Provide the (x, y) coordinate of the cell's center where the given text is located.  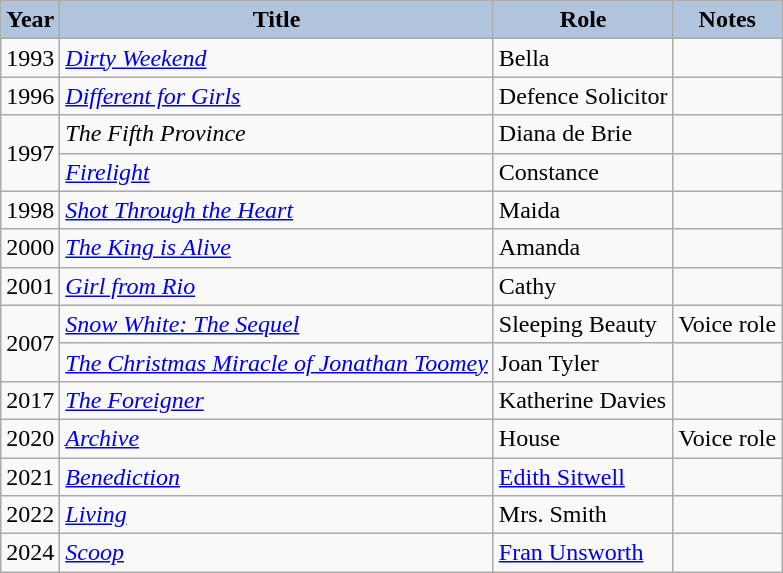
1997 (30, 153)
2020 (30, 438)
2000 (30, 248)
The King is Alive (277, 248)
Dirty Weekend (277, 58)
Sleeping Beauty (583, 324)
2007 (30, 343)
Diana de Brie (583, 134)
Archive (277, 438)
Bella (583, 58)
Snow White: The Sequel (277, 324)
The Foreigner (277, 400)
The Fifth Province (277, 134)
Fran Unsworth (583, 553)
1996 (30, 96)
2024 (30, 553)
Joan Tyler (583, 362)
1993 (30, 58)
Girl from Rio (277, 286)
House (583, 438)
Constance (583, 172)
Edith Sitwell (583, 477)
Scoop (277, 553)
Role (583, 20)
Shot Through the Heart (277, 210)
Firelight (277, 172)
1998 (30, 210)
Year (30, 20)
2021 (30, 477)
Benediction (277, 477)
Cathy (583, 286)
Amanda (583, 248)
Defence Solicitor (583, 96)
2022 (30, 515)
Notes (728, 20)
Title (277, 20)
Living (277, 515)
2001 (30, 286)
Katherine Davies (583, 400)
Different for Girls (277, 96)
Mrs. Smith (583, 515)
2017 (30, 400)
The Christmas Miracle of Jonathan Toomey (277, 362)
Maida (583, 210)
